For the text-containing cell, return its midpoint in (x, y) coordinate format. 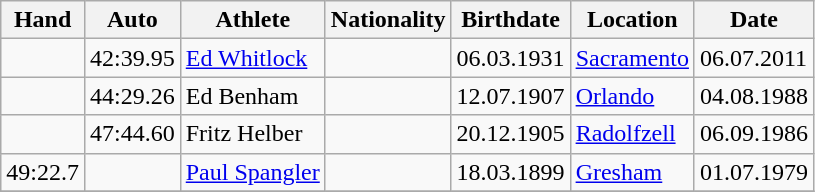
18.03.1899 (510, 172)
Gresham (632, 172)
Sacramento (632, 58)
06.09.1986 (754, 134)
Fritz Helber (252, 134)
Auto (132, 20)
Hand (43, 20)
Athlete (252, 20)
Nationality (388, 20)
42:39.95 (132, 58)
20.12.1905 (510, 134)
04.08.1988 (754, 96)
Location (632, 20)
44:29.26 (132, 96)
47:44.60 (132, 134)
49:22.7 (43, 172)
01.07.1979 (754, 172)
Birthdate (510, 20)
Ed Benham (252, 96)
Radolfzell (632, 134)
Orlando (632, 96)
06.07.2011 (754, 58)
Ed Whitlock (252, 58)
Date (754, 20)
12.07.1907 (510, 96)
Paul Spangler (252, 172)
06.03.1931 (510, 58)
